Determine the [x, y] coordinate at the center of the cell enclosing the given text.  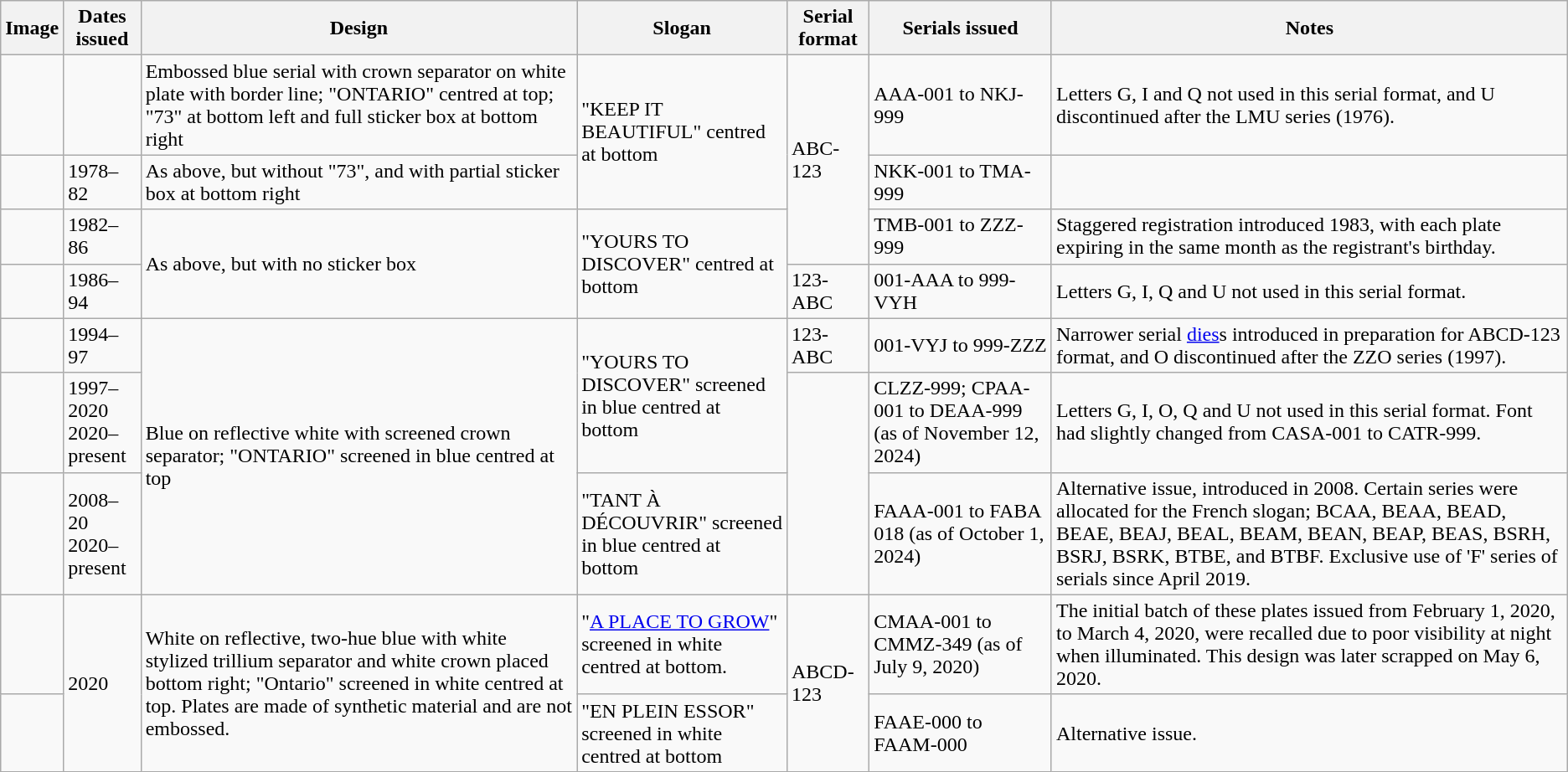
"TANT À DÉCOUVRIR" screened in blue centred at bottom [682, 533]
ABCD-123 [828, 683]
"A PLACE TO GROW" screened in white centred at bottom. [682, 645]
Dates issued [102, 28]
Serial format [828, 28]
As above, but with no sticker box [358, 264]
AAA-001 to NKJ-999 [961, 106]
Letters G, I, O, Q and U not used in this serial format. Font had slightly changed from CASA-001 to CATR-999. [1309, 422]
Letters G, I, Q and U not used in this serial format. [1309, 291]
CLZZ-999; CPAA-001 to DEAA-999 (as of November 12, 2024) [961, 422]
TMB-001 to ZZZ-999 [961, 236]
Design [358, 28]
FAAA-001 to FABA 018 (as of October 1, 2024) [961, 533]
NKK-001 to TMA-999 [961, 183]
Staggered registration introduced 1983, with each plate expiring in the same month as the registrant's birthday. [1309, 236]
Letters G, I and Q not used in this serial format, and U discontinued after the LMU series (1976). [1309, 106]
Serials issued [961, 28]
001-VYJ to 999-ZZZ [961, 345]
Slogan [682, 28]
1978–82 [102, 183]
Notes [1309, 28]
ABC-123 [828, 159]
001-AAA to 999-VYH [961, 291]
Narrower serial diess introduced in preparation for ABCD-123 format, and O discontinued after the ZZO series (1997). [1309, 345]
2008–202020–present [102, 533]
2020 [102, 683]
1982–86 [102, 236]
"EN PLEIN ESSOR" screened in white centred at bottom [682, 733]
1986–94 [102, 291]
"YOURS TO DISCOVER" screened in blue centred at bottom [682, 395]
CMAA-001 to CMMZ-349 (as of July 9, 2020) [961, 645]
1997–20202020–present [102, 422]
"YOURS TO DISCOVER" centred at bottom [682, 264]
As above, but without "73", and with partial sticker box at bottom right [358, 183]
1994–97 [102, 345]
Image [32, 28]
"KEEP IT BEAUTIFUL" centred at bottom [682, 132]
Alternative issue. [1309, 733]
Blue on reflective white with screened crown separator; "ONTARIO" screened in blue centred at top [358, 456]
FAAE-000 to FAAM-000 [961, 733]
